Return the (x, y) coordinate for the center point of the cell that contains the specified text.  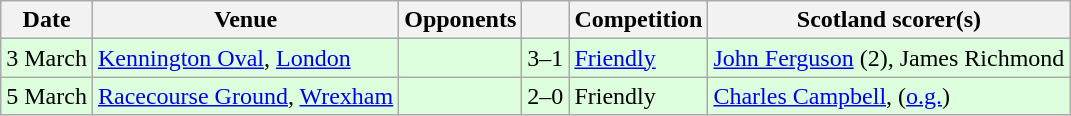
Competition (638, 20)
Kennington Oval, London (245, 58)
Charles Campbell, (o.g.) (889, 96)
3–1 (546, 58)
Date (47, 20)
John Ferguson (2), James Richmond (889, 58)
Opponents (460, 20)
2–0 (546, 96)
3 March (47, 58)
5 March (47, 96)
Scotland scorer(s) (889, 20)
Racecourse Ground, Wrexham (245, 96)
Venue (245, 20)
